Identify which cell holds the provided text, then report its (X, Y) central coordinate. 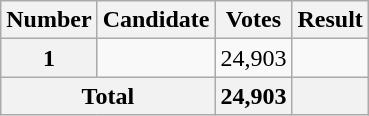
Number (49, 20)
Result (330, 20)
Total (108, 96)
Votes (254, 20)
1 (49, 58)
Candidate (156, 20)
